Capture the cell that displays the provided text and extract its [x, y] central coordinate. 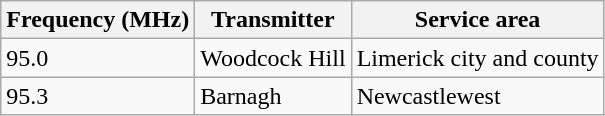
95.3 [98, 96]
95.0 [98, 58]
Barnagh [273, 96]
Limerick city and county [478, 58]
Woodcock Hill [273, 58]
Transmitter [273, 20]
Frequency (MHz) [98, 20]
Newcastlewest [478, 96]
Service area [478, 20]
